Return [x, y] of the center of cell containing provided text 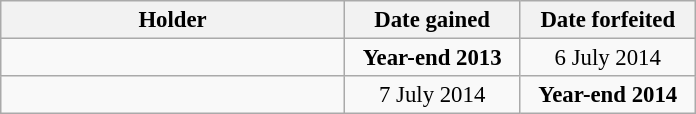
Year-end 2013 [432, 58]
Date gained [432, 20]
Year-end 2014 [608, 95]
6 July 2014 [608, 58]
7 July 2014 [432, 95]
Holder [173, 20]
Date forfeited [608, 20]
